Return (X, Y) of the center of cell containing provided text 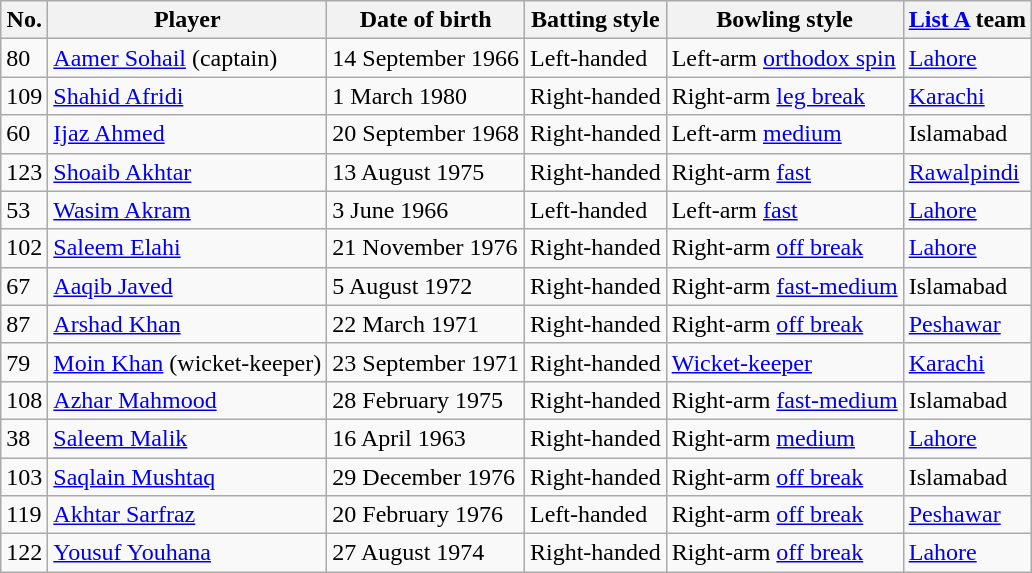
16 April 1963 (426, 438)
Saqlain Mushtaq (188, 477)
108 (24, 400)
Shahid Afridi (188, 96)
13 August 1975 (426, 172)
Aamer Sohail (captain) (188, 58)
Shoaib Akhtar (188, 172)
103 (24, 477)
119 (24, 515)
38 (24, 438)
5 August 1972 (426, 286)
122 (24, 553)
29 December 1976 (426, 477)
22 March 1971 (426, 324)
20 February 1976 (426, 515)
Azhar Mahmood (188, 400)
Right-arm medium (784, 438)
Arshad Khan (188, 324)
Wicket-keeper (784, 362)
60 (24, 134)
Akhtar Sarfraz (188, 515)
53 (24, 210)
23 September 1971 (426, 362)
Right-arm leg break (784, 96)
27 August 1974 (426, 553)
Saleem Malik (188, 438)
Right-arm fast (784, 172)
67 (24, 286)
Moin Khan (wicket-keeper) (188, 362)
Saleem Elahi (188, 248)
Aaqib Javed (188, 286)
Left-arm fast (784, 210)
109 (24, 96)
87 (24, 324)
List A team (967, 20)
14 September 1966 (426, 58)
3 June 1966 (426, 210)
Left-arm medium (784, 134)
1 March 1980 (426, 96)
Rawalpindi (967, 172)
Bowling style (784, 20)
21 November 1976 (426, 248)
123 (24, 172)
20 September 1968 (426, 134)
Date of birth (426, 20)
79 (24, 362)
Player (188, 20)
28 February 1975 (426, 400)
Batting style (595, 20)
No. (24, 20)
Yousuf Youhana (188, 553)
80 (24, 58)
Ijaz Ahmed (188, 134)
Left-arm orthodox spin (784, 58)
Wasim Akram (188, 210)
102 (24, 248)
